Output the [X, Y] coordinate of the center of the cell containing the given text.  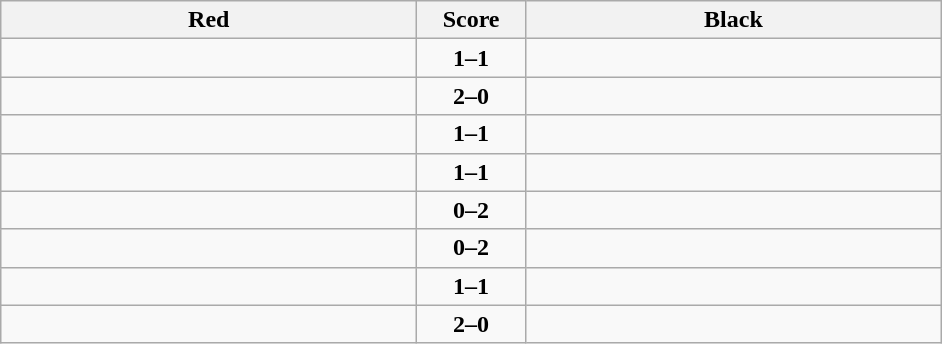
Red [209, 20]
Black [733, 20]
Score [472, 20]
